Output the (X, Y) coordinate of the center of the cell containing the given text.  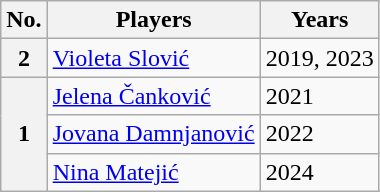
Nina Matejić (154, 172)
2022 (320, 134)
2019, 2023 (320, 58)
Jelena Čanković (154, 96)
1 (24, 134)
2024 (320, 172)
2 (24, 58)
No. (24, 20)
Years (320, 20)
2021 (320, 96)
Players (154, 20)
Jovana Damnjanović (154, 134)
Violeta Slović (154, 58)
